Return the [X, Y] coordinate for the center point of the cell that contains the specified text.  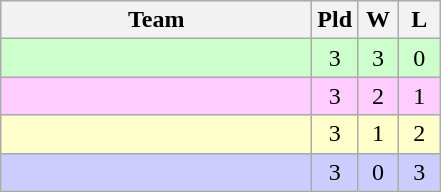
W [378, 20]
L [420, 20]
Pld [335, 20]
Team [156, 20]
